Capture the cell that displays the provided text and extract its [x, y] central coordinate. 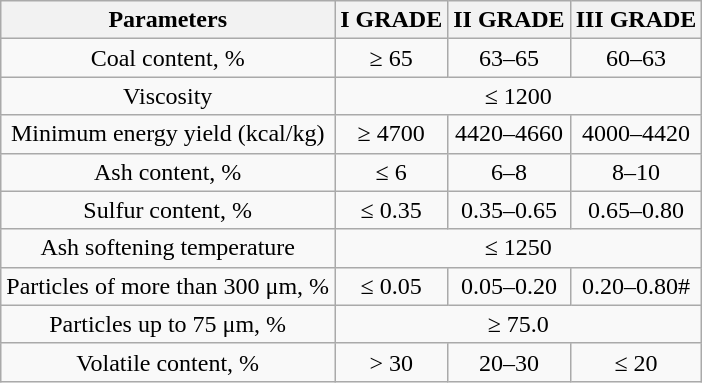
Volatile content, % [168, 362]
60–63 [636, 58]
ІІІ GRADE [636, 20]
≥ 65 [392, 58]
Ash softening temperature [168, 248]
> 30 [392, 362]
0.65–0.80 [636, 210]
Coal content, % [168, 58]
≤ 20 [636, 362]
Sulfur content, % [168, 210]
Particles of more than 300 μm, % [168, 286]
≥ 75.0 [518, 324]
0.35–0.65 [509, 210]
≤ 1200 [518, 96]
0.05–0.20 [509, 286]
Viscosity [168, 96]
Minimum energy yield (kcal/kg) [168, 134]
8–10 [636, 172]
6–8 [509, 172]
≤ 0.35 [392, 210]
≥ 4700 [392, 134]
63–65 [509, 58]
ІІ GRADE [509, 20]
20–30 [509, 362]
Particles up to 75 μm, % [168, 324]
0.20–0.80# [636, 286]
≤ 6 [392, 172]
≤ 1250 [518, 248]
Parameters [168, 20]
4000–4420 [636, 134]
≤ 0.05 [392, 286]
Ash content, % [168, 172]
4420–4660 [509, 134]
І GRADE [392, 20]
